Extract the [x, y] coordinate from the center of the cell holding the provided text.  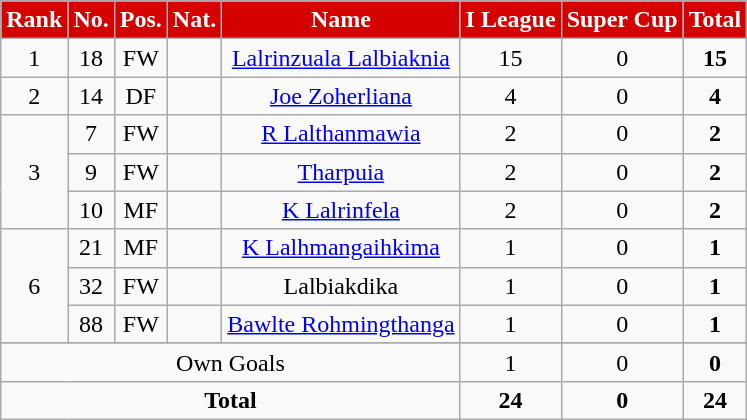
K Lalrinfela [341, 210]
14 [91, 96]
Tharpuia [341, 172]
Pos. [140, 20]
9 [91, 172]
K Lalhmangaihkima [341, 248]
No. [91, 20]
6 [34, 286]
Nat. [194, 20]
21 [91, 248]
Rank [34, 20]
18 [91, 58]
Super Cup [622, 20]
Own Goals [230, 362]
R Lalthanmawia [341, 134]
I League [510, 20]
32 [91, 286]
Joe Zoherliana [341, 96]
88 [91, 324]
3 [34, 172]
DF [140, 96]
Lalbiakdika [341, 286]
10 [91, 210]
Lalrinzuala Lalbiaknia [341, 58]
Name [341, 20]
Bawlte Rohmingthanga [341, 324]
7 [91, 134]
